Find where the given text appears and provide that cell's center as (x, y) coordinate. 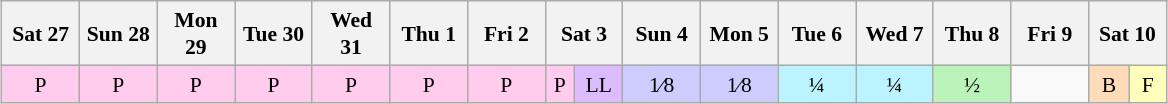
Tue 6 (817, 33)
½ (972, 84)
F (1148, 84)
Mon 29 (196, 33)
Tue 30 (274, 33)
B (1110, 84)
Thu 8 (972, 33)
Fri 2 (507, 33)
Wed 31 (351, 33)
Wed 7 (895, 33)
Sun 4 (662, 33)
Mon 5 (739, 33)
Sat 3 (584, 33)
Sat 10 (1128, 33)
Fri 9 (1050, 33)
Thu 1 (429, 33)
Sat 27 (41, 33)
Sun 28 (118, 33)
LL (598, 84)
